Identify which cell holds the provided text, then report its (X, Y) central coordinate. 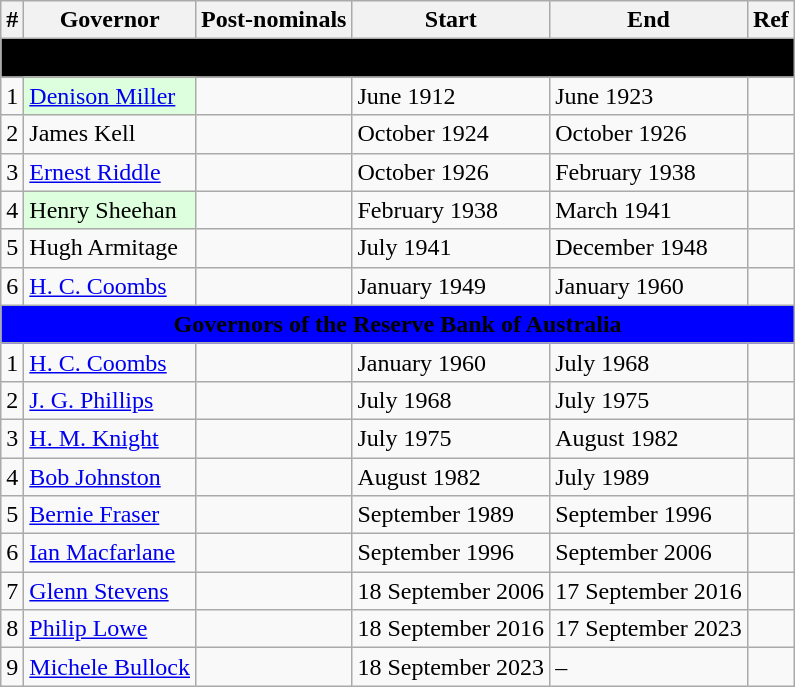
October 1924 (451, 134)
8 (12, 629)
– (649, 667)
18 September 2016 (451, 629)
18 September 2023 (451, 667)
7 (12, 591)
June 1912 (451, 96)
Bob Johnston (110, 477)
Michele Bullock (110, 667)
J. G. Phillips (110, 400)
17 September 2016 (649, 591)
Ernest Riddle (110, 172)
Start (451, 20)
Governors of the Reserve Bank of Australia (398, 324)
Bernie Fraser (110, 515)
July 1941 (451, 248)
18 September 2006 (451, 591)
Governors of the Commonwealth Bank of Australia (398, 58)
September 2006 (649, 553)
June 1923 (649, 96)
September 1989 (451, 515)
Governor (110, 20)
H. M. Knight (110, 438)
Glenn Stevens (110, 591)
July 1989 (649, 477)
# (12, 20)
January 1949 (451, 286)
End (649, 20)
9 (12, 667)
Philip Lowe (110, 629)
Hugh Armitage (110, 248)
Post-nominals (274, 20)
James Kell (110, 134)
March 1941 (649, 210)
Henry Sheehan (110, 210)
Ian Macfarlane (110, 553)
Denison Miller (110, 96)
Ref (770, 20)
17 September 2023 (649, 629)
December 1948 (649, 248)
